Determine the [x, y] coordinate at the center of the cell enclosing the given text.  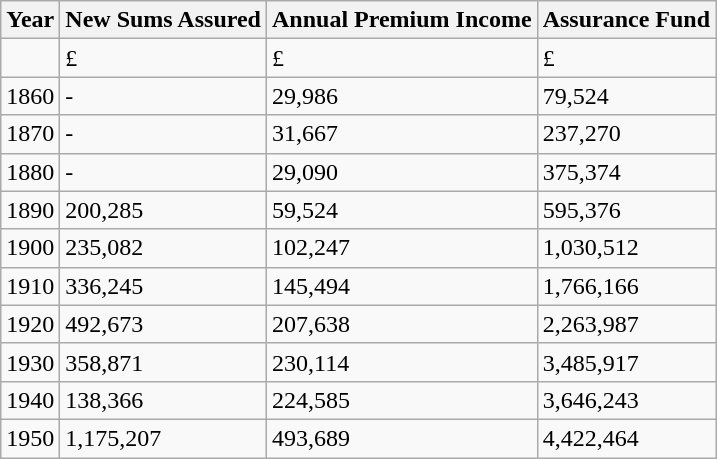
59,524 [402, 210]
1,030,512 [626, 248]
1920 [30, 324]
336,245 [164, 286]
1900 [30, 248]
1930 [30, 362]
230,114 [402, 362]
4,422,464 [626, 438]
2,263,987 [626, 324]
145,494 [402, 286]
1950 [30, 438]
1910 [30, 286]
29,986 [402, 96]
358,871 [164, 362]
1,766,166 [626, 286]
3,646,243 [626, 400]
1,175,207 [164, 438]
207,638 [402, 324]
224,585 [402, 400]
200,285 [164, 210]
235,082 [164, 248]
Year [30, 20]
New Sums Assured [164, 20]
Assurance Fund [626, 20]
492,673 [164, 324]
1880 [30, 172]
102,247 [402, 248]
493,689 [402, 438]
79,524 [626, 96]
1860 [30, 96]
375,374 [626, 172]
3,485,917 [626, 362]
Annual Premium Income [402, 20]
1870 [30, 134]
1940 [30, 400]
237,270 [626, 134]
29,090 [402, 172]
138,366 [164, 400]
1890 [30, 210]
595,376 [626, 210]
31,667 [402, 134]
